Scan for the cell matching the given text and deliver its [X, Y] coordinate at center. 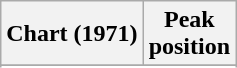
Peak position [189, 34]
Chart (1971) [72, 34]
